Determine the (x, y) coordinate at the center of the cell enclosing the given text.  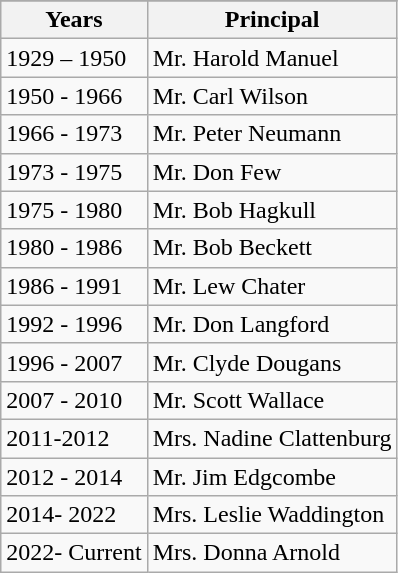
Mrs. Donna Arnold (272, 553)
1996 - 2007 (74, 362)
1950 - 1966 (74, 96)
Mrs. Leslie Waddington (272, 515)
1980 - 1986 (74, 248)
Mr. Lew Chater (272, 286)
1992 - 1996 (74, 324)
Mr. Harold Manuel (272, 58)
Years (74, 20)
2014- 2022 (74, 515)
Mr. Clyde Dougans (272, 362)
2012 - 2014 (74, 477)
Mr. Don Langford (272, 324)
1975 - 1980 (74, 210)
1973 - 1975 (74, 172)
1966 - 1973 (74, 134)
1986 - 1991 (74, 286)
Mr. Peter Neumann (272, 134)
Mr. Jim Edgcombe (272, 477)
Mr. Don Few (272, 172)
1929 – 1950 (74, 58)
Mr. Bob Hagkull (272, 210)
2022- Current (74, 553)
Mr. Bob Beckett (272, 248)
Mr. Scott Wallace (272, 400)
Mr. Carl Wilson (272, 96)
Mrs. Nadine Clattenburg (272, 438)
2011-2012 (74, 438)
Principal (272, 20)
2007 - 2010 (74, 400)
